Identify which cell holds the provided text, then report its (x, y) central coordinate. 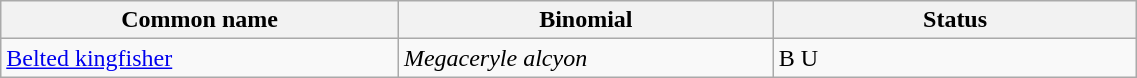
B U (955, 58)
Status (955, 20)
Common name (200, 20)
Binomial (586, 20)
Megaceryle alcyon (586, 58)
Belted kingfisher (200, 58)
